Return [X, Y] of the center of cell containing provided text 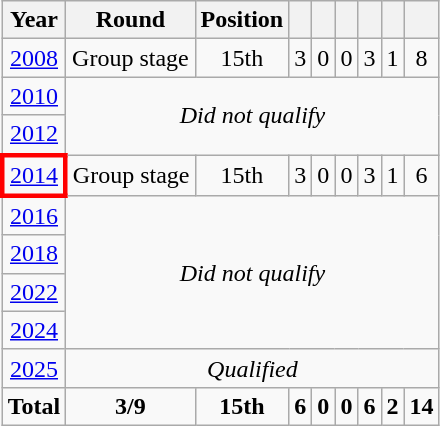
2022 [34, 292]
3/9 [130, 406]
2016 [34, 216]
2008 [34, 58]
2024 [34, 330]
2025 [34, 368]
2010 [34, 96]
2014 [34, 174]
14 [422, 406]
Year [34, 20]
Qualified [252, 368]
2 [392, 406]
Round [130, 20]
2012 [34, 135]
Position [242, 20]
Total [34, 406]
8 [422, 58]
2018 [34, 254]
